For the text-containing cell, return its midpoint in [X, Y] coordinate format. 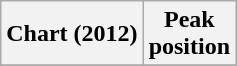
Chart (2012) [72, 34]
Peakposition [189, 34]
